Provide the (x, y) coordinate of the cell's center where the given text is located.  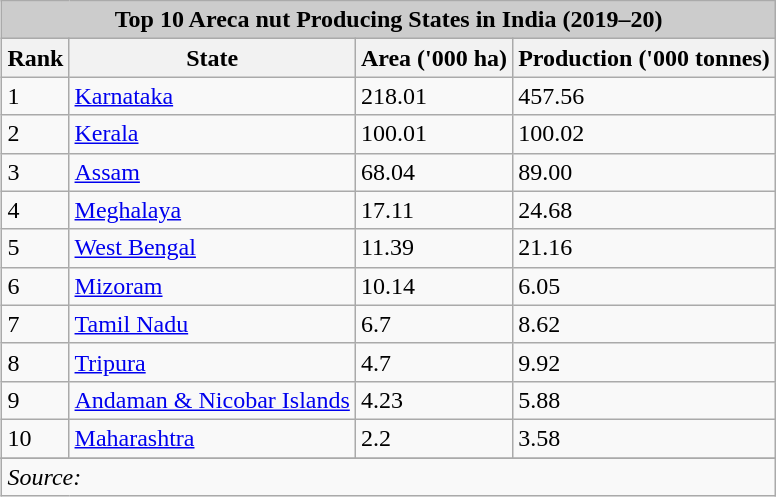
100.01 (434, 134)
6 (36, 286)
Source: (388, 477)
Karnataka (212, 96)
6.05 (644, 286)
457.56 (644, 96)
West Bengal (212, 248)
9 (36, 400)
Rank (36, 58)
8 (36, 362)
Assam (212, 172)
8.62 (644, 324)
68.04 (434, 172)
2.2 (434, 438)
Kerala (212, 134)
9.92 (644, 362)
10 (36, 438)
State (212, 58)
2 (36, 134)
89.00 (644, 172)
Andaman & Nicobar Islands (212, 400)
Tripura (212, 362)
17.11 (434, 210)
3.58 (644, 438)
5 (36, 248)
Area ('000 ha) (434, 58)
Top 10 Areca nut Producing States in India (2019–20) (388, 20)
3 (36, 172)
11.39 (434, 248)
10.14 (434, 286)
5.88 (644, 400)
21.16 (644, 248)
24.68 (644, 210)
4.23 (434, 400)
Production ('000 tonnes) (644, 58)
100.02 (644, 134)
218.01 (434, 96)
4.7 (434, 362)
7 (36, 324)
Tamil Nadu (212, 324)
1 (36, 96)
6.7 (434, 324)
4 (36, 210)
Meghalaya (212, 210)
Mizoram (212, 286)
Maharashtra (212, 438)
